Return the [x, y] coordinate for the center point of the cell that contains the specified text.  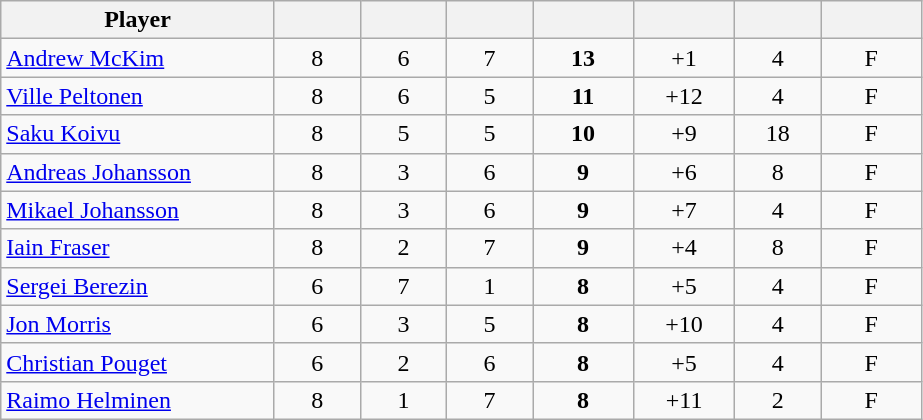
18 [778, 134]
10 [582, 134]
+4 [684, 248]
+11 [684, 400]
Raimo Helminen [138, 400]
Saku Koivu [138, 134]
11 [582, 96]
+7 [684, 210]
+12 [684, 96]
13 [582, 58]
Ville Peltonen [138, 96]
Andrew McKim [138, 58]
Mikael Johansson [138, 210]
+10 [684, 324]
+6 [684, 172]
Jon Morris [138, 324]
Sergei Berezin [138, 286]
Andreas Johansson [138, 172]
Christian Pouget [138, 362]
Player [138, 20]
+1 [684, 58]
Iain Fraser [138, 248]
+9 [684, 134]
